Return [X, Y] of the center of cell containing provided text 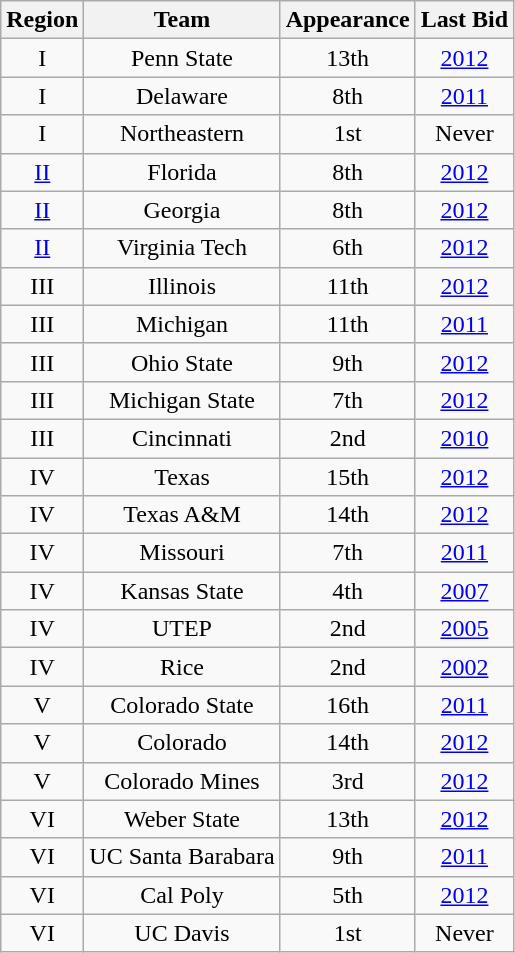
UC Santa Barabara [182, 857]
Colorado Mines [182, 781]
Texas A&M [182, 515]
Michigan [182, 324]
2002 [464, 667]
Florida [182, 172]
2007 [464, 591]
Kansas State [182, 591]
6th [348, 248]
Georgia [182, 210]
UC Davis [182, 933]
Rice [182, 667]
Texas [182, 477]
3rd [348, 781]
Weber State [182, 819]
UTEP [182, 629]
4th [348, 591]
Penn State [182, 58]
Team [182, 20]
Appearance [348, 20]
2010 [464, 438]
5th [348, 895]
2005 [464, 629]
Colorado State [182, 705]
Cal Poly [182, 895]
15th [348, 477]
Last Bid [464, 20]
Illinois [182, 286]
Missouri [182, 553]
Region [42, 20]
Michigan State [182, 400]
Northeastern [182, 134]
Delaware [182, 96]
Colorado [182, 743]
Virginia Tech [182, 248]
16th [348, 705]
Cincinnati [182, 438]
Ohio State [182, 362]
